Return (X, Y) of the center of cell containing provided text 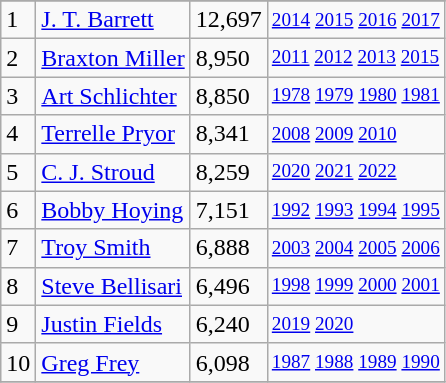
Justin Fields (113, 324)
1987 1988 1989 1990 (356, 362)
8,950 (228, 58)
8 (18, 286)
7 (18, 248)
8,850 (228, 96)
4 (18, 134)
8,341 (228, 134)
Troy Smith (113, 248)
Terrelle Pryor (113, 134)
1978 1979 1980 1981 (356, 96)
6 (18, 210)
Steve Bellisari (113, 286)
2011 2012 2013 2015 (356, 58)
10 (18, 362)
1 (18, 20)
1992 1993 1994 1995 (356, 210)
C. J. Stroud (113, 172)
Greg Frey (113, 362)
2019 2020 (356, 324)
Bobby Hoying (113, 210)
2008 2009 2010 (356, 134)
6,240 (228, 324)
J. T. Barrett (113, 20)
6,098 (228, 362)
Braxton Miller (113, 58)
5 (18, 172)
12,697 (228, 20)
2003 2004 2005 2006 (356, 248)
2014 2015 2016 2017 (356, 20)
8,259 (228, 172)
6,496 (228, 286)
6,888 (228, 248)
2 (18, 58)
9 (18, 324)
7,151 (228, 210)
Art Schlichter (113, 96)
2020 2021 2022 (356, 172)
3 (18, 96)
1998 1999 2000 2001 (356, 286)
